Capture the cell that displays the provided text and extract its (X, Y) central coordinate. 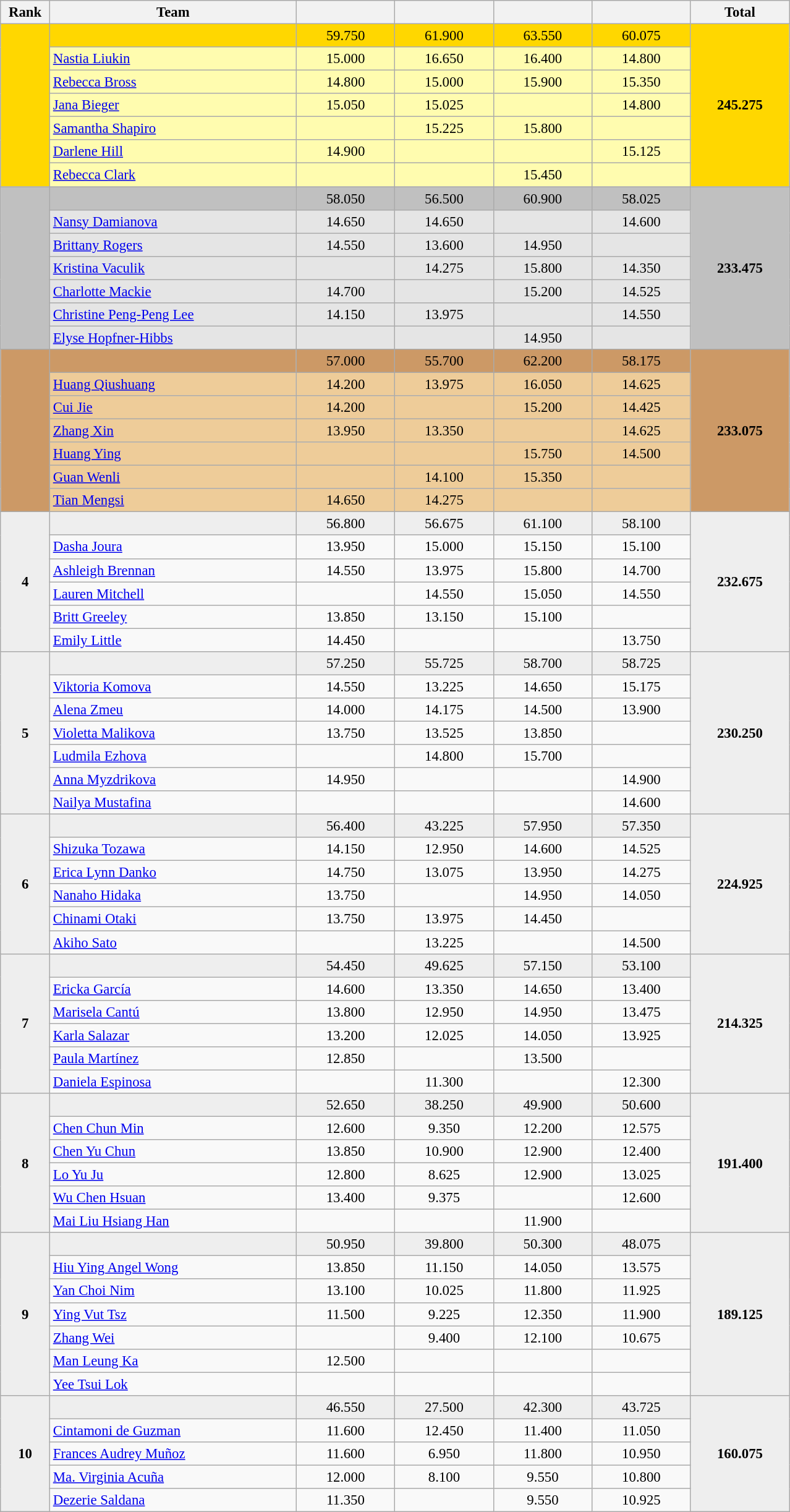
11.300 (444, 1082)
Lauren Mitchell (173, 594)
Erica Lynn Danko (173, 873)
49.900 (543, 1105)
16.650 (444, 59)
56.800 (345, 524)
Marisela Cantú (173, 1012)
13.600 (444, 245)
27.500 (444, 1407)
Tian Mengsi (173, 500)
232.675 (740, 582)
13.150 (444, 617)
12.350 (543, 1314)
Dezerie Saldana (173, 1500)
10.925 (642, 1500)
42.300 (543, 1407)
Ludmila Ezhova (173, 756)
13.525 (444, 733)
43.225 (444, 826)
43.725 (642, 1407)
62.200 (543, 361)
Violetta Malikova (173, 733)
5 (25, 733)
4 (25, 582)
52.650 (345, 1105)
55.700 (444, 361)
12.850 (345, 1059)
11.050 (642, 1430)
12.400 (642, 1151)
13.575 (642, 1268)
56.400 (345, 826)
60.900 (543, 199)
Chen Yu Chun (173, 1151)
Ma. Virginia Acuña (173, 1477)
Chinami Otaki (173, 919)
Nailya Mustafina (173, 803)
12.000 (345, 1477)
58.050 (345, 199)
Rebecca Clark (173, 175)
Yee Tsui Lok (173, 1384)
10 (25, 1454)
8.100 (444, 1477)
16.050 (543, 384)
57.150 (543, 965)
14.750 (345, 873)
12.575 (642, 1128)
Wu Chen Hsuan (173, 1198)
48.075 (642, 1244)
15.025 (444, 105)
13.100 (345, 1291)
189.125 (740, 1313)
8 (25, 1163)
56.675 (444, 524)
8.625 (444, 1175)
15.125 (642, 152)
50.300 (543, 1244)
Darlene Hill (173, 152)
Viktoria Komova (173, 686)
12.450 (444, 1430)
57.350 (642, 826)
6.950 (444, 1454)
13.900 (642, 710)
14.000 (345, 710)
15.450 (543, 175)
Team (173, 12)
Rank (25, 12)
13.800 (345, 1012)
191.400 (740, 1163)
39.800 (444, 1244)
Hiu Ying Angel Wong (173, 1268)
214.325 (740, 1023)
Daniela Espinosa (173, 1082)
Britt Greeley (173, 617)
53.100 (642, 965)
58.725 (642, 664)
12.025 (444, 1035)
Huang Ying (173, 454)
11.400 (543, 1430)
Man Leung Ka (173, 1360)
50.600 (642, 1105)
233.475 (740, 268)
13.500 (543, 1059)
57.950 (543, 826)
Yan Choi Nim (173, 1291)
11.925 (642, 1291)
Christine Peng-Peng Lee (173, 315)
Jana Bieger (173, 105)
Anna Myzdrikova (173, 780)
Karla Salazar (173, 1035)
57.250 (345, 664)
Dasha Joura (173, 547)
11.150 (444, 1268)
12.100 (543, 1338)
49.625 (444, 965)
14.100 (444, 477)
63.550 (543, 36)
Huang Qiushuang (173, 384)
15.900 (543, 82)
Akiho Sato (173, 942)
61.900 (444, 36)
12.300 (642, 1082)
9 (25, 1313)
Total (740, 12)
Ericka García (173, 989)
Zhang Wei (173, 1338)
10.675 (642, 1338)
46.550 (345, 1407)
10.025 (444, 1291)
54.450 (345, 965)
11.500 (345, 1314)
12.800 (345, 1175)
Shizuka Tozawa (173, 849)
59.750 (345, 36)
10.900 (444, 1151)
Cui Jie (173, 408)
13.925 (642, 1035)
Ying Vut Tsz (173, 1314)
Nansy Damianova (173, 221)
9.375 (444, 1198)
55.725 (444, 664)
160.075 (740, 1454)
Ashleigh Brennan (173, 570)
Frances Audrey Muñoz (173, 1454)
57.000 (345, 361)
230.250 (740, 733)
Nastia Liukin (173, 59)
12.200 (543, 1128)
58.700 (543, 664)
12.500 (345, 1360)
233.075 (740, 430)
15.225 (444, 129)
6 (25, 884)
Chen Chun Min (173, 1128)
224.925 (740, 884)
13.025 (642, 1175)
15.750 (543, 454)
Rebecca Bross (173, 82)
Guan Wenli (173, 477)
Cintamoni de Guzman (173, 1430)
Elyse Hopfner-Hibbs (173, 338)
13.200 (345, 1035)
Brittany Rogers (173, 245)
15.150 (543, 547)
Kristina Vaculik (173, 268)
9.225 (444, 1314)
14.425 (642, 408)
11.350 (345, 1500)
Emily Little (173, 640)
10.800 (642, 1477)
Nanaho Hidaka (173, 896)
58.025 (642, 199)
58.175 (642, 361)
61.100 (543, 524)
7 (25, 1023)
Alena Zmeu (173, 710)
245.275 (740, 105)
13.075 (444, 873)
50.950 (345, 1244)
13.475 (642, 1012)
Mai Liu Hsiang Han (173, 1221)
Charlotte Mackie (173, 291)
10.950 (642, 1454)
15.175 (642, 686)
Samantha Shapiro (173, 129)
60.075 (642, 36)
Zhang Xin (173, 431)
15.700 (543, 756)
Paula Martínez (173, 1059)
9.400 (444, 1338)
14.350 (642, 268)
38.250 (444, 1105)
Lo Yu Ju (173, 1175)
14.175 (444, 710)
16.400 (543, 59)
9.350 (444, 1128)
56.500 (444, 199)
58.100 (642, 524)
